Scan for the cell matching the given text and deliver its (X, Y) coordinate at center. 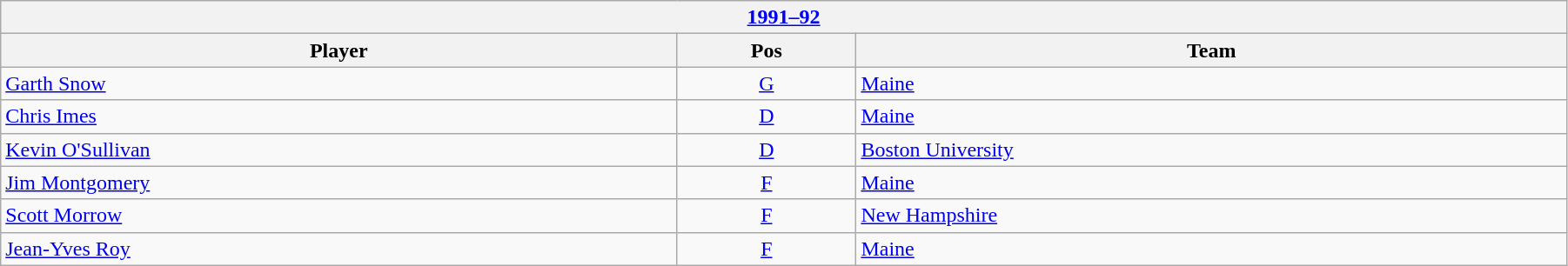
Garth Snow (339, 83)
Boston University (1211, 150)
Jim Montgomery (339, 183)
G (767, 83)
Team (1211, 50)
Kevin O'Sullivan (339, 150)
Scott Morrow (339, 216)
Player (339, 50)
Pos (767, 50)
1991–92 (784, 17)
Chris Imes (339, 116)
Jean-Yves Roy (339, 249)
New Hampshire (1211, 216)
